Search for the cell housing the specified text and yield its [X, Y] center coordinate. 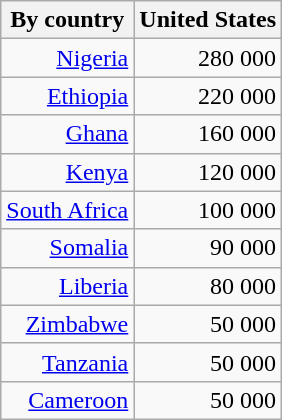
South Africa [68, 210]
Ghana [68, 134]
280 000 [208, 58]
Cameroon [68, 400]
Kenya [68, 172]
Liberia [68, 286]
160 000 [208, 134]
220 000 [208, 96]
Ethiopia [68, 96]
By country [68, 20]
80 000 [208, 286]
90 000 [208, 248]
United States [208, 20]
Zimbabwe [68, 324]
Nigeria [68, 58]
120 000 [208, 172]
Tanzania [68, 362]
Somalia [68, 248]
100 000 [208, 210]
